For the text-containing cell, return its midpoint in [x, y] coordinate format. 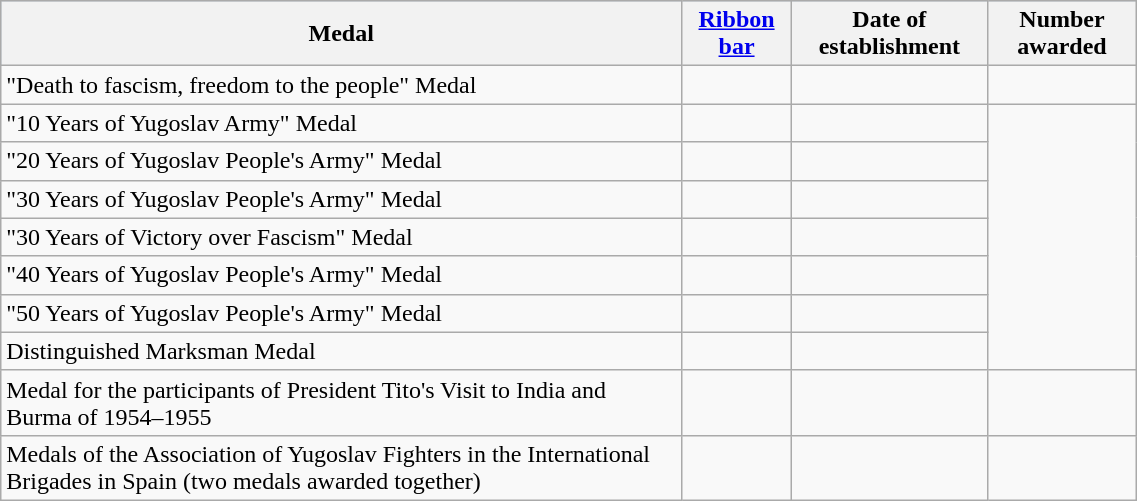
Ribbon bar [737, 34]
"50 Years of Yugoslav People's Army" Medal [342, 313]
"20 Years of Yugoslav People's Army" Medal [342, 161]
Number awarded [1062, 34]
"10 Years of Yugoslav Army" Medal [342, 123]
"30 Years of Yugoslav People's Army" Medal [342, 199]
Distinguished Marksman Medal [342, 351]
"40 Years of Yugoslav People's Army" Medal [342, 275]
Medal [342, 34]
"Death to fascism, freedom to the people" Medal [342, 85]
Date of establishment [889, 34]
"30 Years of Victory over Fascism" Medal [342, 237]
Medal for the participants of President Tito's Visit to India and Burma of 1954–1955 [342, 402]
Medals of the Association of Yugoslav Fighters in the International Brigades in Spain (two medals awarded together) [342, 468]
